Return the [X, Y] coordinate for the center point of the cell that contains the specified text.  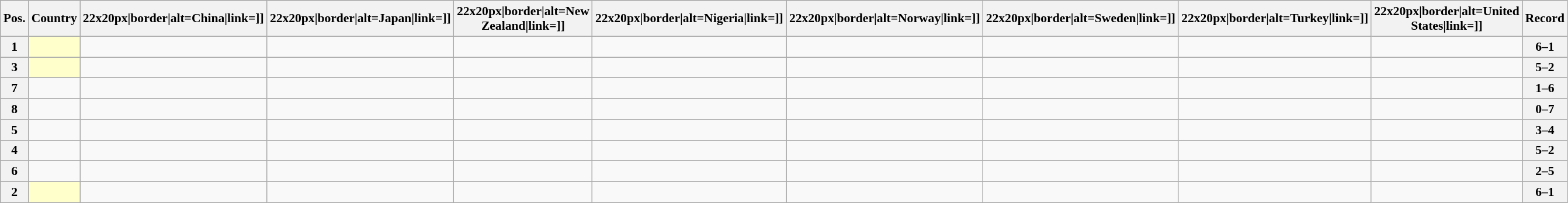
1–6 [1545, 89]
Record [1545, 19]
Country [54, 19]
22x20px|border|alt=Turkey|link=]] [1275, 19]
22x20px|border|alt=United States|link=]] [1446, 19]
22x20px|border|alt=Nigeria|link=]] [689, 19]
22x20px|border|alt=Sweden|link=]] [1081, 19]
0–7 [1545, 109]
22x20px|border|alt=New Zealand|link=]] [523, 19]
22x20px|border|alt=Norway|link=]] [884, 19]
3–4 [1545, 130]
5 [15, 130]
8 [15, 109]
1 [15, 47]
22x20px|border|alt=China|link=]] [174, 19]
6 [15, 171]
4 [15, 150]
Pos. [15, 19]
7 [15, 89]
3 [15, 68]
2–5 [1545, 171]
22x20px|border|alt=Japan|link=]] [360, 19]
2 [15, 192]
